Scan for the cell matching the given text and deliver its [x, y] coordinate at center. 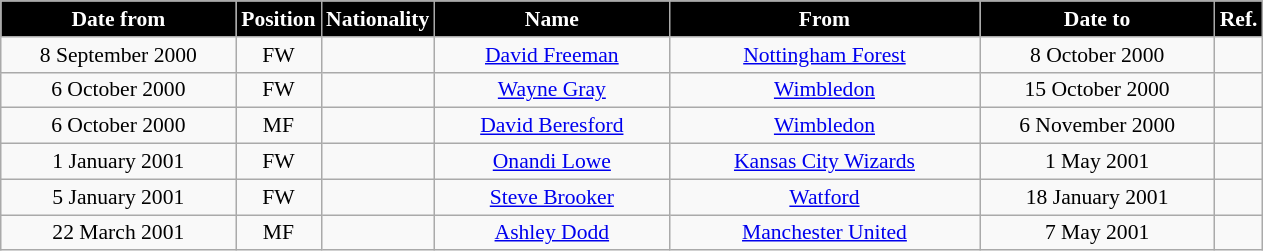
6 November 2000 [1098, 126]
Position [278, 19]
1 January 2001 [118, 162]
From [824, 19]
Nottingham Forest [824, 55]
Watford [824, 197]
David Freeman [552, 55]
22 March 2001 [118, 233]
5 January 2001 [118, 197]
8 September 2000 [118, 55]
Steve Brooker [552, 197]
1 May 2001 [1098, 162]
15 October 2000 [1098, 90]
Ashley Dodd [552, 233]
Wayne Gray [552, 90]
8 October 2000 [1098, 55]
18 January 2001 [1098, 197]
Manchester United [824, 233]
Date to [1098, 19]
Nationality [378, 19]
Onandi Lowe [552, 162]
Date from [118, 19]
Ref. [1239, 19]
7 May 2001 [1098, 233]
Name [552, 19]
David Beresford [552, 126]
Kansas City Wizards [824, 162]
